Return the [X, Y] coordinate for the center point of the cell that contains the specified text.  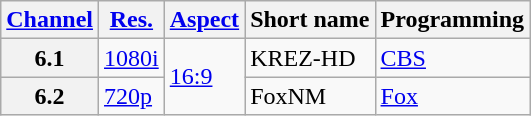
Programming [452, 20]
Fox [452, 96]
Short name [310, 20]
1080i [132, 58]
720p [132, 96]
FoxNM [310, 96]
CBS [452, 58]
16:9 [204, 77]
KREZ-HD [310, 58]
Res. [132, 20]
6.2 [50, 96]
6.1 [50, 58]
Channel [50, 20]
Aspect [204, 20]
